Determine the [x, y] coordinate at the center of the cell enclosing the given text.  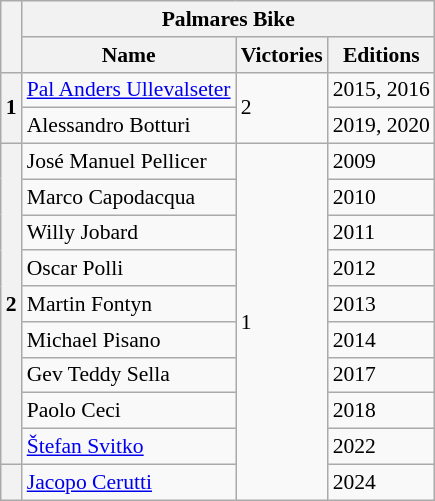
2014 [382, 340]
Michael Pisano [129, 340]
Paolo Ceci [129, 411]
Oscar Polli [129, 269]
Editions [382, 55]
José Manuel Pellicer [129, 162]
2024 [382, 482]
Pal Anders Ullevalseter [129, 90]
2010 [382, 197]
2018 [382, 411]
Alessandro Botturi [129, 126]
2019, 2020 [382, 126]
2022 [382, 447]
Martin Fontyn [129, 304]
2017 [382, 375]
2013 [382, 304]
2012 [382, 269]
Štefan Svitko [129, 447]
2009 [382, 162]
Jacopo Cerutti [129, 482]
2015, 2016 [382, 90]
2011 [382, 233]
Willy Jobard [129, 233]
Gev Teddy Sella [129, 375]
Marco Capodacqua [129, 197]
Name [129, 55]
Palmares Bike [228, 19]
Victories [282, 55]
